Return [x, y] of the center of cell containing provided text 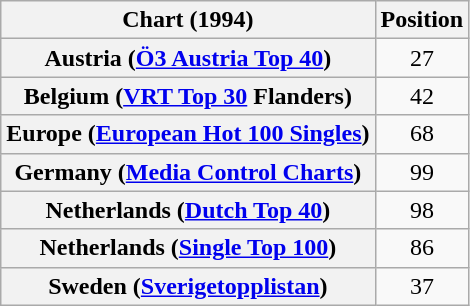
27 [422, 58]
Austria (Ö3 Austria Top 40) [188, 58]
68 [422, 134]
Germany (Media Control Charts) [188, 172]
42 [422, 96]
Netherlands (Dutch Top 40) [188, 210]
98 [422, 210]
Netherlands (Single Top 100) [188, 248]
37 [422, 286]
99 [422, 172]
Chart (1994) [188, 20]
Europe (European Hot 100 Singles) [188, 134]
86 [422, 248]
Sweden (Sverigetopplistan) [188, 286]
Belgium (VRT Top 30 Flanders) [188, 96]
Position [422, 20]
